Search for the cell housing the specified text and yield its (X, Y) center coordinate. 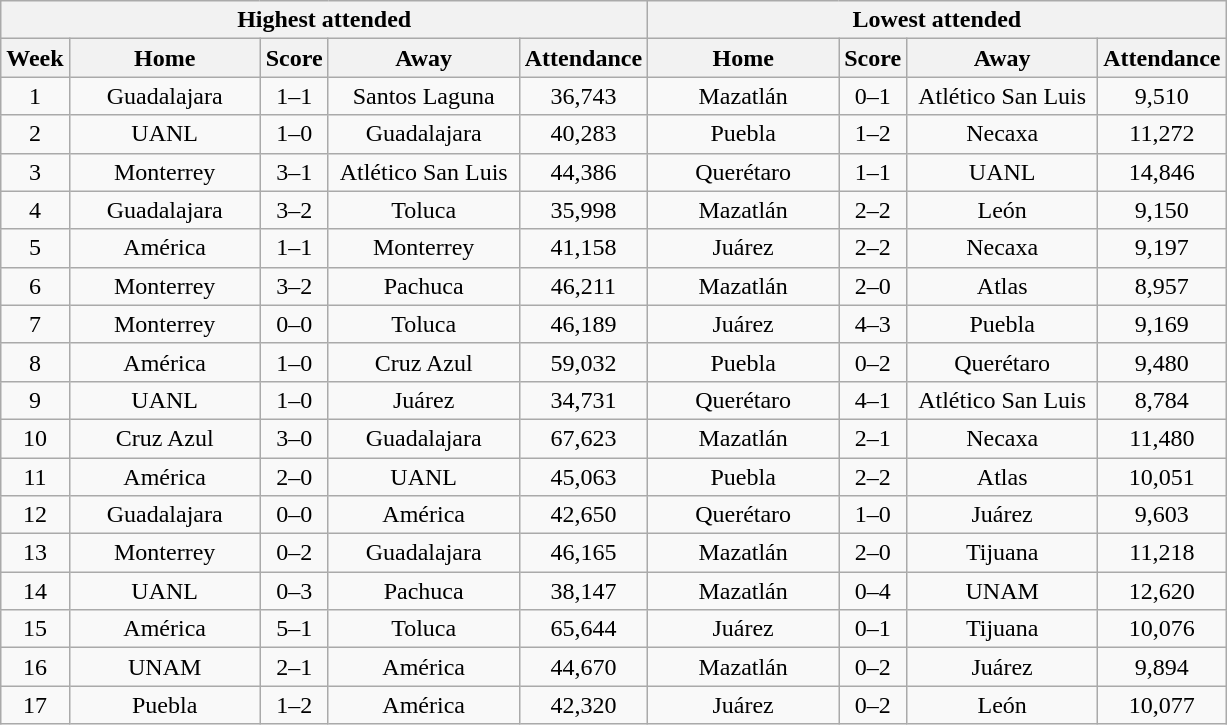
65,644 (583, 629)
3–0 (294, 438)
7 (35, 324)
3 (35, 172)
11,272 (1162, 134)
46,189 (583, 324)
9,480 (1162, 362)
46,211 (583, 286)
3–1 (294, 172)
11,480 (1162, 438)
15 (35, 629)
9,197 (1162, 248)
9,150 (1162, 210)
45,063 (583, 477)
67,623 (583, 438)
4–3 (873, 324)
5–1 (294, 629)
2 (35, 134)
8,784 (1162, 400)
10,076 (1162, 629)
9,603 (1162, 515)
14,846 (1162, 172)
46,165 (583, 553)
17 (35, 705)
0–3 (294, 591)
59,032 (583, 362)
6 (35, 286)
14 (35, 591)
10,051 (1162, 477)
4 (35, 210)
16 (35, 667)
13 (35, 553)
0–4 (873, 591)
12 (35, 515)
34,731 (583, 400)
10,077 (1162, 705)
44,670 (583, 667)
9 (35, 400)
8,957 (1162, 286)
40,283 (583, 134)
42,320 (583, 705)
36,743 (583, 96)
12,620 (1162, 591)
9,894 (1162, 667)
42,650 (583, 515)
35,998 (583, 210)
5 (35, 248)
Week (35, 58)
8 (35, 362)
9,510 (1162, 96)
41,158 (583, 248)
44,386 (583, 172)
Lowest attended (937, 20)
Santos Laguna (424, 96)
11 (35, 477)
11,218 (1162, 553)
4–1 (873, 400)
Highest attended (324, 20)
9,169 (1162, 324)
38,147 (583, 591)
1 (35, 96)
10 (35, 438)
